Determine the [x, y] coordinate at the center of the cell enclosing the given text.  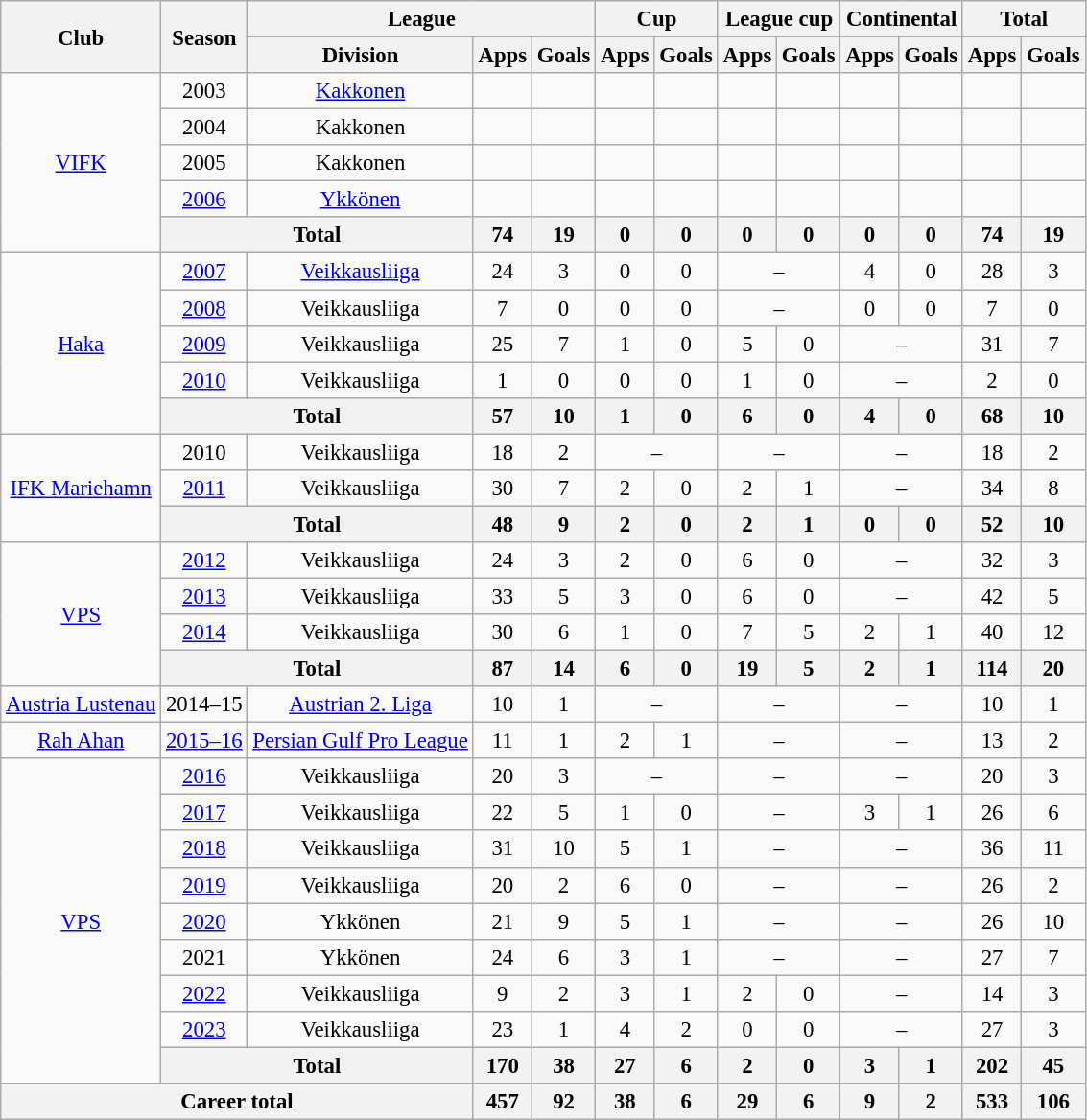
45 [1053, 1065]
Cup [657, 19]
40 [992, 632]
533 [992, 1102]
2020 [204, 921]
21 [503, 921]
Career total [237, 1102]
2023 [204, 1030]
2011 [204, 489]
2021 [204, 957]
13 [992, 741]
Continental [902, 19]
12 [1053, 632]
48 [503, 524]
2004 [204, 128]
2019 [204, 885]
IFK Mariehamn [81, 488]
23 [503, 1030]
68 [992, 416]
22 [503, 813]
2007 [204, 272]
25 [503, 344]
457 [503, 1102]
202 [992, 1065]
57 [503, 416]
2013 [204, 596]
42 [992, 596]
Rah Ahan [81, 741]
2018 [204, 849]
114 [992, 669]
2008 [204, 308]
Persian Gulf Pro League [361, 741]
2015–16 [204, 741]
32 [992, 560]
33 [503, 596]
2012 [204, 560]
2006 [204, 200]
34 [992, 489]
8 [1053, 489]
29 [746, 1102]
92 [563, 1102]
52 [992, 524]
2016 [204, 776]
36 [992, 849]
28 [992, 272]
2014 [204, 632]
VIFK [81, 163]
2003 [204, 91]
League cup [779, 19]
106 [1053, 1102]
League [422, 19]
Austria Lustenau [81, 704]
Haka [81, 344]
2017 [204, 813]
Club [81, 36]
170 [503, 1065]
2014–15 [204, 704]
Austrian 2. Liga [361, 704]
2022 [204, 993]
Division [361, 56]
2009 [204, 344]
2005 [204, 163]
Season [204, 36]
87 [503, 669]
